Determine the (x, y) coordinate at the center of the cell enclosing the given text.  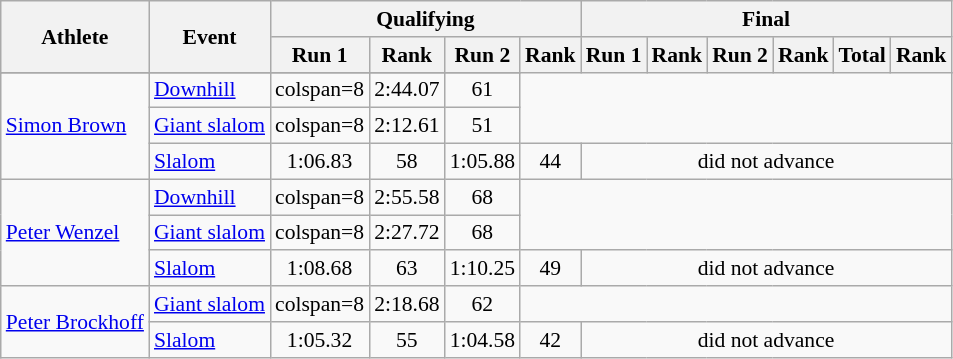
44 (550, 162)
42 (550, 340)
Total (862, 55)
63 (406, 269)
Final (766, 19)
2:18.68 (406, 304)
1:05.32 (320, 340)
1:05.88 (482, 162)
58 (406, 162)
1:10.25 (482, 269)
2:55.58 (406, 197)
61 (482, 90)
2:44.07 (406, 90)
2:27.72 (406, 233)
1:04.58 (482, 340)
55 (406, 340)
49 (550, 269)
Qualifying (426, 19)
1:08.68 (320, 269)
Peter Brockhoff (75, 322)
51 (482, 126)
Peter Wenzel (75, 232)
Simon Brown (75, 126)
2:12.61 (406, 126)
1:06.83 (320, 162)
62 (482, 304)
Event (210, 36)
Athlete (75, 36)
